From the cell containing the given text, extract its center point as [X, Y] coordinate. 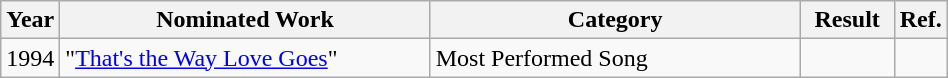
Result [847, 20]
Year [30, 20]
Ref. [920, 20]
Category [615, 20]
1994 [30, 58]
Nominated Work [245, 20]
Most Performed Song [615, 58]
"That's the Way Love Goes" [245, 58]
